Return the [x, y] coordinate for the center point of the cell that contains the specified text.  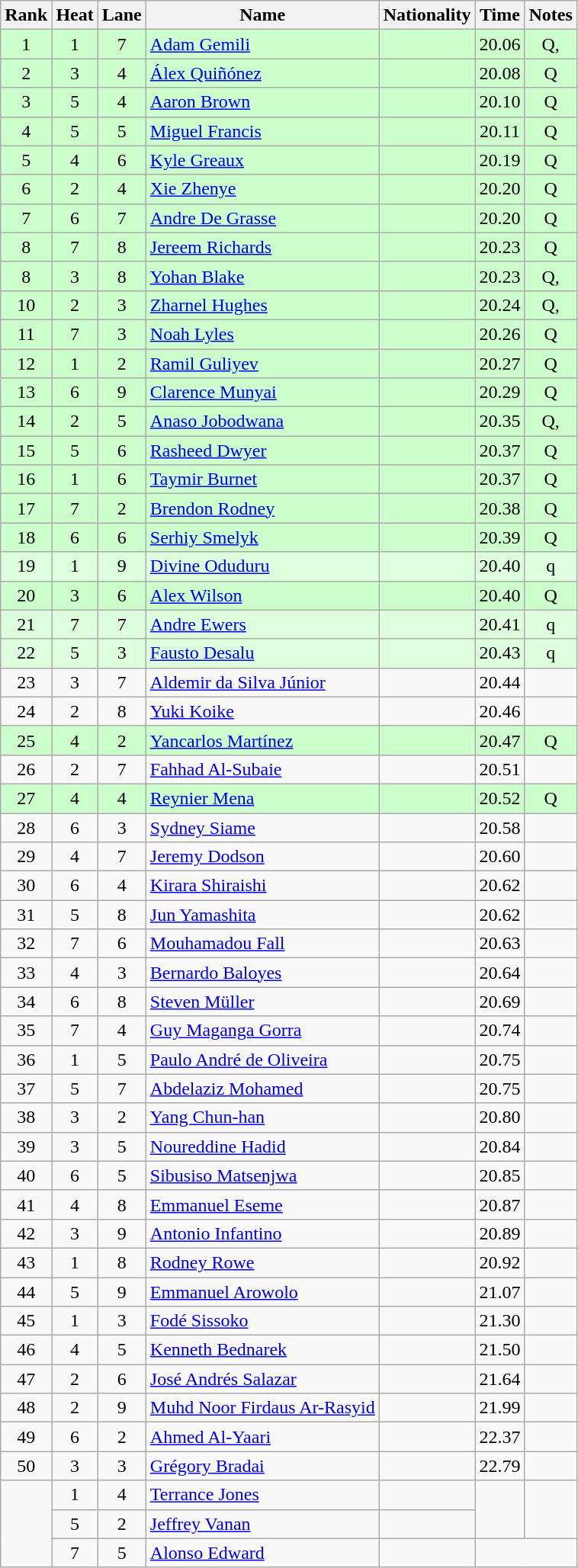
Heat [75, 15]
Jeffrey Vanan [262, 1524]
Alonso Edward [262, 1553]
Emmanuel Eseme [262, 1204]
20.06 [500, 44]
José Andrés Salazar [262, 1379]
Taymir Burnet [262, 479]
Fodé Sissoko [262, 1321]
20.44 [500, 682]
20.43 [500, 653]
Bernardo Baloyes [262, 973]
17 [26, 508]
40 [26, 1175]
16 [26, 479]
36 [26, 1060]
14 [26, 422]
38 [26, 1117]
20.60 [500, 857]
49 [26, 1437]
20.85 [500, 1175]
Paulo André de Oliveira [262, 1060]
20.29 [500, 393]
Kirara Shiraishi [262, 886]
13 [26, 393]
Ahmed Al-Yaari [262, 1437]
Kyle Greaux [262, 160]
Sydney Siame [262, 827]
20.19 [500, 160]
11 [26, 334]
48 [26, 1408]
Clarence Munyai [262, 393]
15 [26, 451]
Divine Oduduru [262, 566]
Notes [551, 15]
20.41 [500, 624]
Álex Quiñónez [262, 73]
Abdelaziz Mohamed [262, 1089]
Sibusiso Matsenjwa [262, 1175]
20.10 [500, 102]
Miguel Francis [262, 131]
20.26 [500, 334]
Aaron Brown [262, 102]
27 [26, 798]
21.07 [500, 1292]
Lane [122, 15]
12 [26, 364]
20.89 [500, 1233]
45 [26, 1321]
Yohan Blake [262, 276]
Rodney Rowe [262, 1262]
20.51 [500, 769]
Noah Lyles [262, 334]
21.30 [500, 1321]
33 [26, 973]
Nationality [427, 15]
20.80 [500, 1117]
Kenneth Bednarek [262, 1350]
21 [26, 624]
Jeremy Dodson [262, 857]
20.11 [500, 131]
Ramil Guliyev [262, 364]
Adam Gemili [262, 44]
21.50 [500, 1350]
Muhd Noor Firdaus Ar-Rasyid [262, 1408]
21.64 [500, 1379]
42 [26, 1233]
10 [26, 305]
22.37 [500, 1437]
44 [26, 1292]
Terrance Jones [262, 1495]
32 [26, 944]
18 [26, 537]
20.08 [500, 73]
Andre Ewers [262, 624]
41 [26, 1204]
Xie Zhenye [262, 189]
47 [26, 1379]
Jereem Richards [262, 247]
21.99 [500, 1408]
35 [26, 1031]
20.46 [500, 711]
Reynier Mena [262, 798]
20 [26, 595]
Grégory Bradai [262, 1466]
20.69 [500, 1002]
25 [26, 740]
20.64 [500, 973]
20.27 [500, 364]
Zharnel Hughes [262, 305]
20.38 [500, 508]
24 [26, 711]
20.39 [500, 537]
Brendon Rodney [262, 508]
Time [500, 15]
20.84 [500, 1146]
Mouhamadou Fall [262, 944]
Antonio Infantino [262, 1233]
31 [26, 915]
19 [26, 566]
22 [26, 653]
20.92 [500, 1262]
39 [26, 1146]
43 [26, 1262]
Fausto Desalu [262, 653]
Aldemir da Silva Júnior [262, 682]
Yancarlos Martínez [262, 740]
20.58 [500, 827]
Yang Chun-han [262, 1117]
20.35 [500, 422]
29 [26, 857]
Andre De Grasse [262, 218]
30 [26, 886]
34 [26, 1002]
Anaso Jobodwana [262, 422]
50 [26, 1466]
Noureddine Hadid [262, 1146]
20.63 [500, 944]
Steven Müller [262, 1002]
26 [26, 769]
Fahhad Al-Subaie [262, 769]
20.24 [500, 305]
Rasheed Dwyer [262, 451]
Guy Maganga Gorra [262, 1031]
Alex Wilson [262, 595]
37 [26, 1089]
20.74 [500, 1031]
Name [262, 15]
Emmanuel Arowolo [262, 1292]
20.52 [500, 798]
28 [26, 827]
Serhiy Smelyk [262, 537]
22.79 [500, 1466]
Rank [26, 15]
Jun Yamashita [262, 915]
20.87 [500, 1204]
20.47 [500, 740]
23 [26, 682]
46 [26, 1350]
Yuki Koike [262, 711]
